Determine the [x, y] coordinate at the center of the cell enclosing the given text.  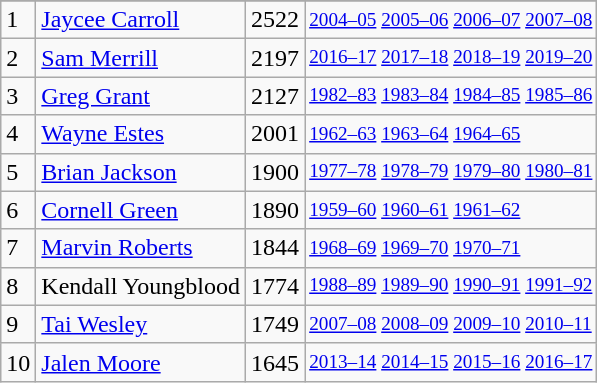
Cornell Green [141, 210]
1962–63 1963–64 1964–65 [451, 134]
1959–60 1960–61 1961–62 [451, 210]
1900 [276, 172]
Marvin Roberts [141, 248]
2004–05 2005–06 2006–07 2007–08 [451, 20]
1749 [276, 324]
Sam Merrill [141, 58]
2013–14 2014–15 2015–16 2016–17 [451, 362]
1988–89 1989–90 1990–91 1991–92 [451, 286]
Tai Wesley [141, 324]
Brian Jackson [141, 172]
2007–08 2008–09 2009–10 2010–11 [451, 324]
2127 [276, 96]
2 [18, 58]
1890 [276, 210]
2001 [276, 134]
10 [18, 362]
1968–69 1969–70 1970–71 [451, 248]
2522 [276, 20]
Greg Grant [141, 96]
1774 [276, 286]
Kendall Youngblood [141, 286]
Wayne Estes [141, 134]
Jalen Moore [141, 362]
2197 [276, 58]
4 [18, 134]
9 [18, 324]
3 [18, 96]
8 [18, 286]
7 [18, 248]
Jaycee Carroll [141, 20]
1844 [276, 248]
1645 [276, 362]
6 [18, 210]
1 [18, 20]
1977–78 1978–79 1979–80 1980–81 [451, 172]
1982–83 1983–84 1984–85 1985–86 [451, 96]
2016–17 2017–18 2018–19 2019–20 [451, 58]
5 [18, 172]
